Find where the given text appears and provide that cell's center as [x, y] coordinate. 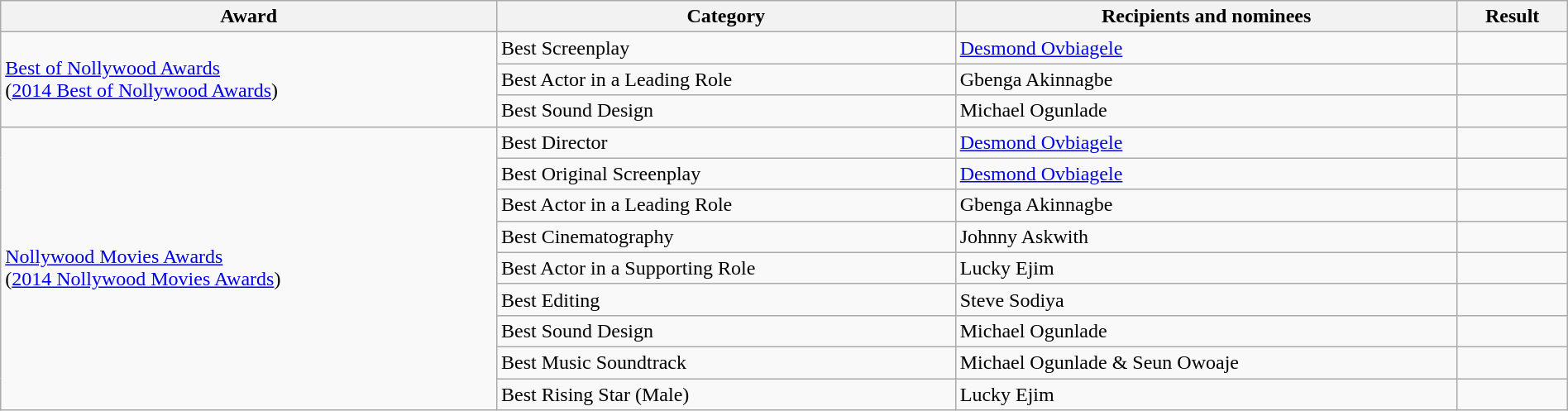
Best Director [726, 142]
Steve Sodiya [1206, 299]
Best of Nollywood Awards (2014 Best of Nollywood Awards) [249, 79]
Best Editing [726, 299]
Result [1512, 17]
Best Rising Star (Male) [726, 394]
Recipients and nominees [1206, 17]
Michael Ogunlade & Seun Owoaje [1206, 362]
Award [249, 17]
Best Actor in a Supporting Role [726, 268]
Best Music Soundtrack [726, 362]
Best Cinematography [726, 237]
Nollywood Movies Awards (2014 Nollywood Movies Awards) [249, 268]
Best Screenplay [726, 48]
Best Original Screenplay [726, 174]
Category [726, 17]
Johnny Askwith [1206, 237]
